Scan for the cell matching the given text and deliver its [x, y] coordinate at center. 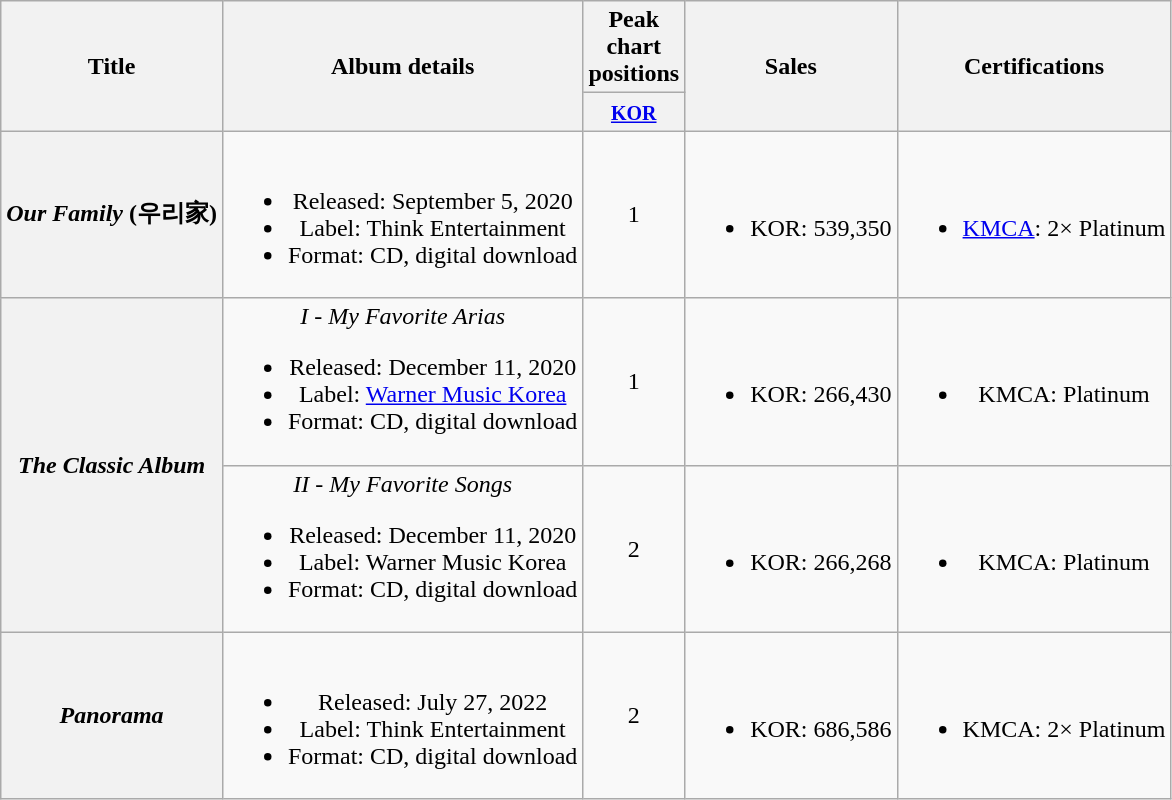
KOR: 686,586 [791, 716]
Album details [402, 66]
The Classic Album [112, 465]
I - My Favorite AriasReleased: December 11, 2020Label: Warner Music KoreaFormat: CD, digital download [402, 382]
Our Family (우리家) [112, 214]
II - My Favorite SongsReleased: December 11, 2020Label: Warner Music KoreaFormat: CD, digital download [402, 548]
Released: July 27, 2022Label: Think EntertainmentFormat: CD, digital download [402, 716]
KOR: 266,268 [791, 548]
Title [112, 66]
Certifications [1034, 66]
Sales [791, 66]
KOR: 539,350 [791, 214]
KOR: 266,430 [791, 382]
Peak chart positions [634, 47]
KOR [634, 112]
Released: September 5, 2020Label: Think EntertainmentFormat: CD, digital download [402, 214]
Panorama [112, 716]
